From the cell containing the given text, extract its center point as (X, Y) coordinate. 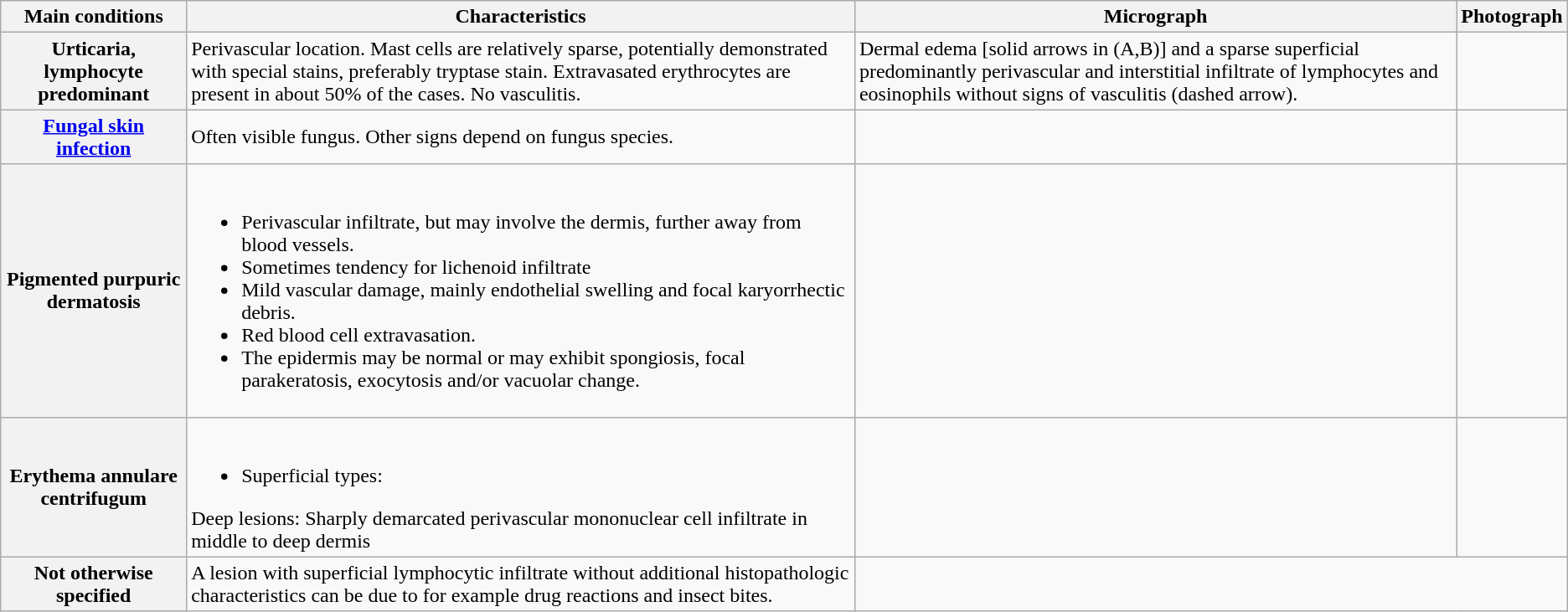
Urticaria, lymphocyte predominant (94, 71)
Superficial types:Deep lesions: Sharply demarcated perivascular mononuclear cell infiltrate in middle to deep dermis (521, 487)
Main conditions (94, 17)
Photograph (1512, 17)
Fungal skin infection (94, 137)
Erythema annulare centrifugum (94, 487)
Often visible fungus. Other signs depend on fungus species. (521, 137)
Micrograph (1155, 17)
Not otherwise specified (94, 584)
Characteristics (521, 17)
Pigmented purpuric dermatosis (94, 291)
